Pinpoint the cell where the given text exists, returning its (X, Y) midpoint coordinate. 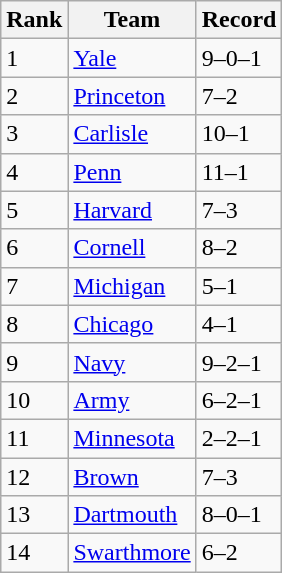
7 (34, 286)
2–2–1 (239, 438)
Yale (132, 58)
9–0–1 (239, 58)
9 (34, 362)
4 (34, 172)
Team (132, 20)
8 (34, 324)
Brown (132, 477)
5–1 (239, 286)
6 (34, 248)
11–1 (239, 172)
4–1 (239, 324)
5 (34, 210)
Chicago (132, 324)
Dartmouth (132, 515)
Princeton (132, 96)
Cornell (132, 248)
14 (34, 553)
Swarthmore (132, 553)
Michigan (132, 286)
8–0–1 (239, 515)
Harvard (132, 210)
Minnesota (132, 438)
12 (34, 477)
3 (34, 134)
9–2–1 (239, 362)
11 (34, 438)
2 (34, 96)
7–2 (239, 96)
Carlisle (132, 134)
8–2 (239, 248)
13 (34, 515)
1 (34, 58)
Army (132, 400)
6–2–1 (239, 400)
Rank (34, 20)
Navy (132, 362)
10–1 (239, 134)
Record (239, 20)
10 (34, 400)
Penn (132, 172)
6–2 (239, 553)
